Output the (X, Y) coordinate of the center of the cell containing the given text.  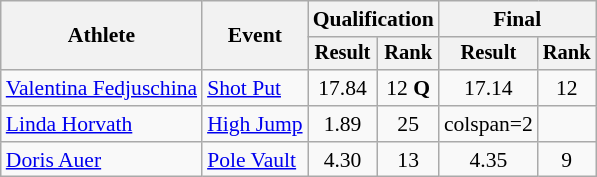
12 (567, 88)
17.14 (488, 88)
12 Q (408, 88)
colspan=2 (488, 124)
Linda Horvath (102, 124)
Athlete (102, 36)
1.89 (343, 124)
Event (254, 36)
High Jump (254, 124)
Valentina Fedjuschina (102, 88)
Final (518, 19)
17.84 (343, 88)
25 (408, 124)
Qualification (374, 19)
Shot Put (254, 88)
